Pinpoint the cell where the given text exists, returning its (X, Y) midpoint coordinate. 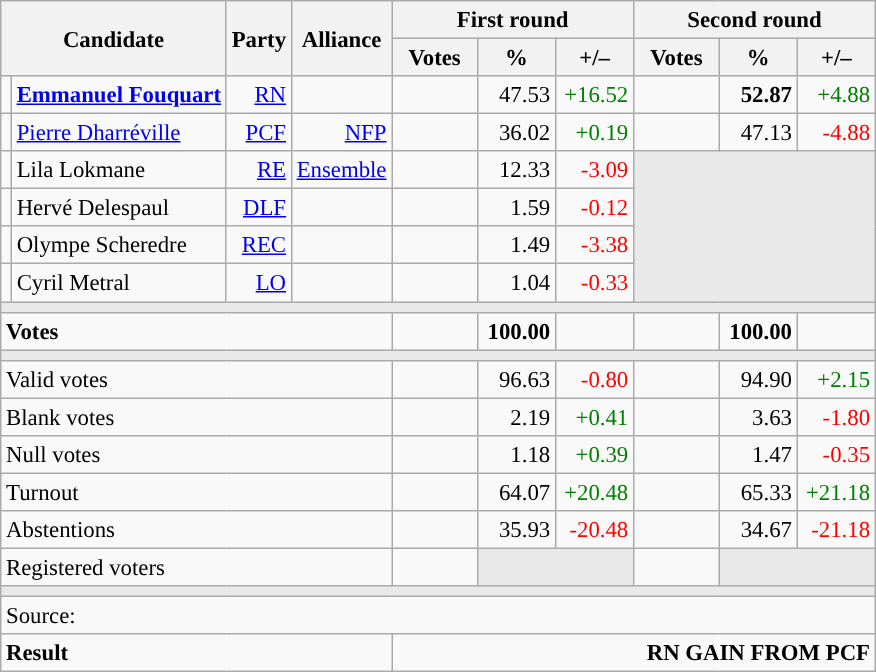
1.59 (516, 208)
+16.52 (594, 95)
+2.15 (836, 379)
Candidate (114, 38)
DLF (258, 208)
47.13 (758, 133)
3.63 (758, 417)
1.04 (516, 283)
Pierre Dharréville (118, 133)
Lila Lokmane (118, 170)
47.53 (516, 95)
12.33 (516, 170)
+20.48 (594, 492)
-3.09 (594, 170)
-3.38 (594, 245)
35.93 (516, 530)
Cyril Metral (118, 283)
1.47 (758, 455)
Valid votes (196, 379)
RE (258, 170)
64.07 (516, 492)
36.02 (516, 133)
65.33 (758, 492)
1.18 (516, 455)
LO (258, 283)
-0.33 (594, 283)
-4.88 (836, 133)
+21.18 (836, 492)
Turnout (196, 492)
PCF (258, 133)
-0.80 (594, 379)
REC (258, 245)
Source: (438, 616)
1.49 (516, 245)
Emmanuel Fouquart (118, 95)
NFP (341, 133)
-20.48 (594, 530)
-1.80 (836, 417)
96.63 (516, 379)
2.19 (516, 417)
-21.18 (836, 530)
Blank votes (196, 417)
RN GAIN FROM PCF (634, 653)
34.67 (758, 530)
+0.41 (594, 417)
Hervé Delespaul (118, 208)
Olympe Scheredre (118, 245)
Null votes (196, 455)
Party (258, 38)
First round (513, 20)
Registered voters (196, 567)
Abstentions (196, 530)
94.90 (758, 379)
52.87 (758, 95)
+0.19 (594, 133)
Result (196, 653)
Ensemble (341, 170)
+0.39 (594, 455)
Alliance (341, 38)
+4.88 (836, 95)
Second round (755, 20)
-0.35 (836, 455)
RN (258, 95)
-0.12 (594, 208)
